Return (X, Y) of the center of cell containing provided text 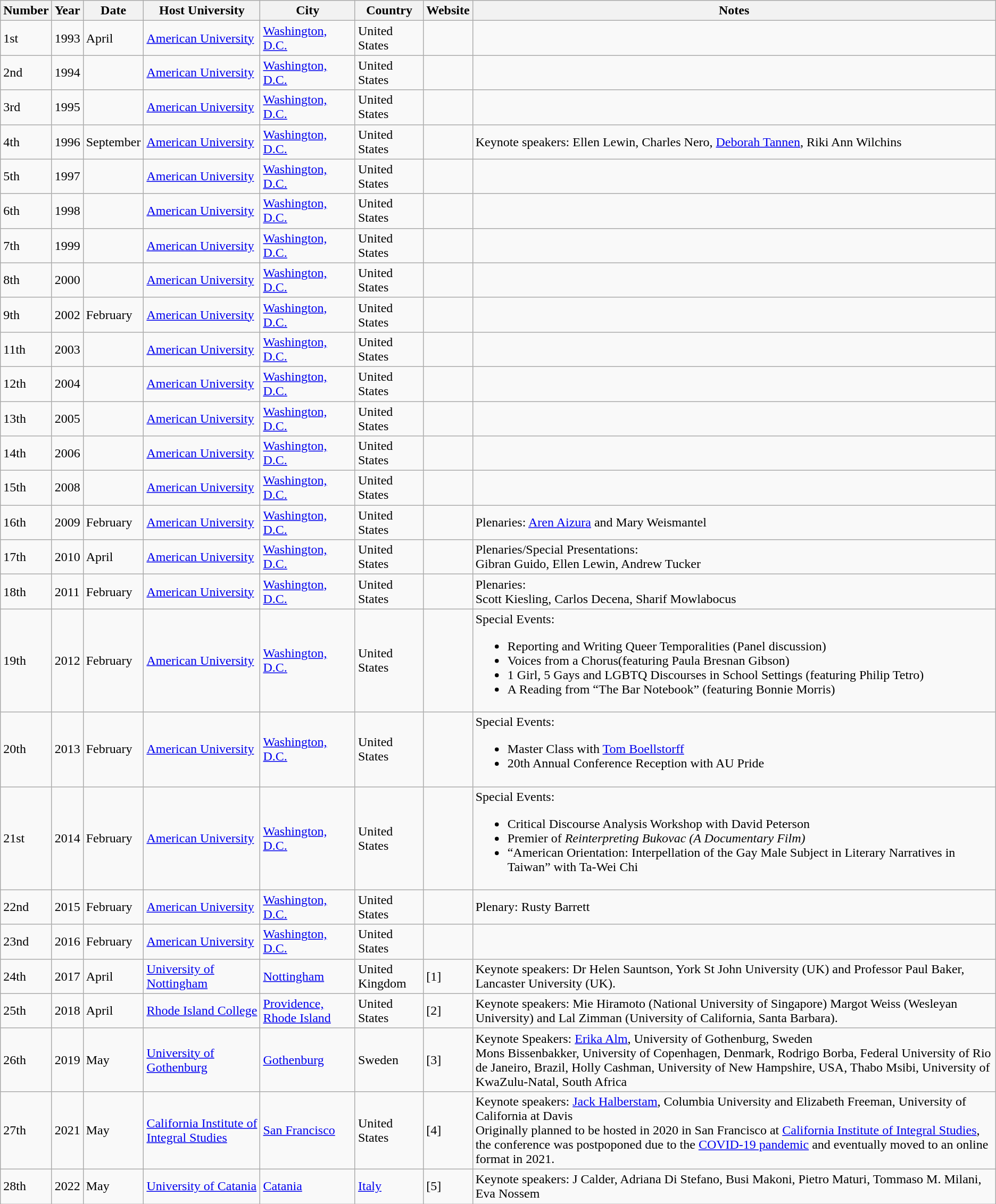
17th (26, 557)
Number (26, 11)
24th (26, 976)
University of Catania (202, 1186)
2019 (67, 1059)
Year (67, 11)
2009 (67, 522)
2021 (67, 1130)
21st (26, 838)
Notes (734, 11)
Plenary: Rusty Barrett (734, 907)
Country (389, 11)
2005 (67, 418)
3rd (26, 107)
2000 (67, 280)
2002 (67, 315)
Gothenburg (308, 1059)
19th (26, 660)
Plenaries/Special Presentations:Gibran Guido, Ellen Lewin, Andrew Tucker (734, 557)
1st (26, 38)
California Institute of Integral Studies (202, 1130)
9th (26, 315)
8th (26, 280)
7th (26, 246)
23nd (26, 941)
Website (448, 11)
Date (113, 11)
11th (26, 349)
Plenaries: Aren Aizura and Mary Weismantel (734, 522)
1998 (67, 211)
1994 (67, 72)
2017 (67, 976)
2003 (67, 349)
22nd (26, 907)
San Francisco (308, 1130)
Keynote speakers: Dr Helen Sauntson, York St John University (UK) and Professor Paul Baker, Lancaster University (UK). (734, 976)
[2] (448, 1010)
4th (26, 141)
13th (26, 418)
University of Nottingham (202, 976)
2006 (67, 453)
September (113, 141)
15th (26, 488)
2014 (67, 838)
20th (26, 749)
2004 (67, 384)
2010 (67, 557)
12th (26, 384)
25th (26, 1010)
26th (26, 1059)
[1] (448, 976)
Italy (389, 1186)
Sweden (389, 1059)
28th (26, 1186)
2nd (26, 72)
2015 (67, 907)
[5] (448, 1186)
[3] (448, 1059)
Keynote speakers: Ellen Lewin, Charles Nero, Deborah Tannen, Riki Ann Wilchins (734, 141)
1993 (67, 38)
1996 (67, 141)
Catania (308, 1186)
[4] (448, 1130)
1995 (67, 107)
Plenaries:Scott Kiesling, Carlos Decena, Sharif Mowlabocus (734, 591)
16th (26, 522)
Host University (202, 11)
2022 (67, 1186)
5th (26, 177)
2018 (67, 1010)
2008 (67, 488)
Rhode Island College (202, 1010)
14th (26, 453)
1997 (67, 177)
Providence, Rhode Island (308, 1010)
University of Gothenburg (202, 1059)
Special Events:Master Class with Tom Boellstorff20th Annual Conference Reception with AU Pride (734, 749)
Nottingham (308, 976)
United Kingdom (389, 976)
6th (26, 211)
2013 (67, 749)
City (308, 11)
2011 (67, 591)
2016 (67, 941)
18th (26, 591)
27th (26, 1130)
1999 (67, 246)
Keynote speakers: J Calder, Adriana Di Stefano, Busi Makoni, Pietro Maturi, Tommaso M. Milani, Eva Nossem (734, 1186)
2012 (67, 660)
